Extract the [x, y] coordinate from the center of the cell holding the provided text.  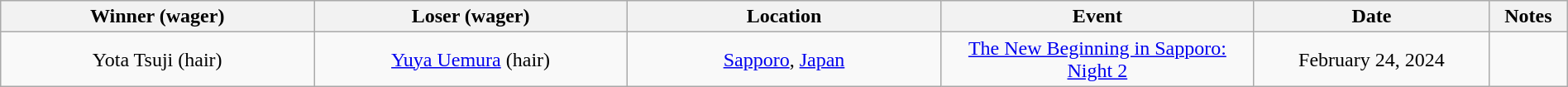
Date [1371, 17]
The New Beginning in Sapporo: Night 2 [1097, 60]
Loser (wager) [471, 17]
February 24, 2024 [1371, 60]
Notes [1528, 17]
Sapporo, Japan [784, 60]
Yota Tsuji (hair) [157, 60]
Event [1097, 17]
Winner (wager) [157, 17]
Location [784, 17]
Yuya Uemura (hair) [471, 60]
